Output the (x, y) coordinate of the center of the cell containing the given text.  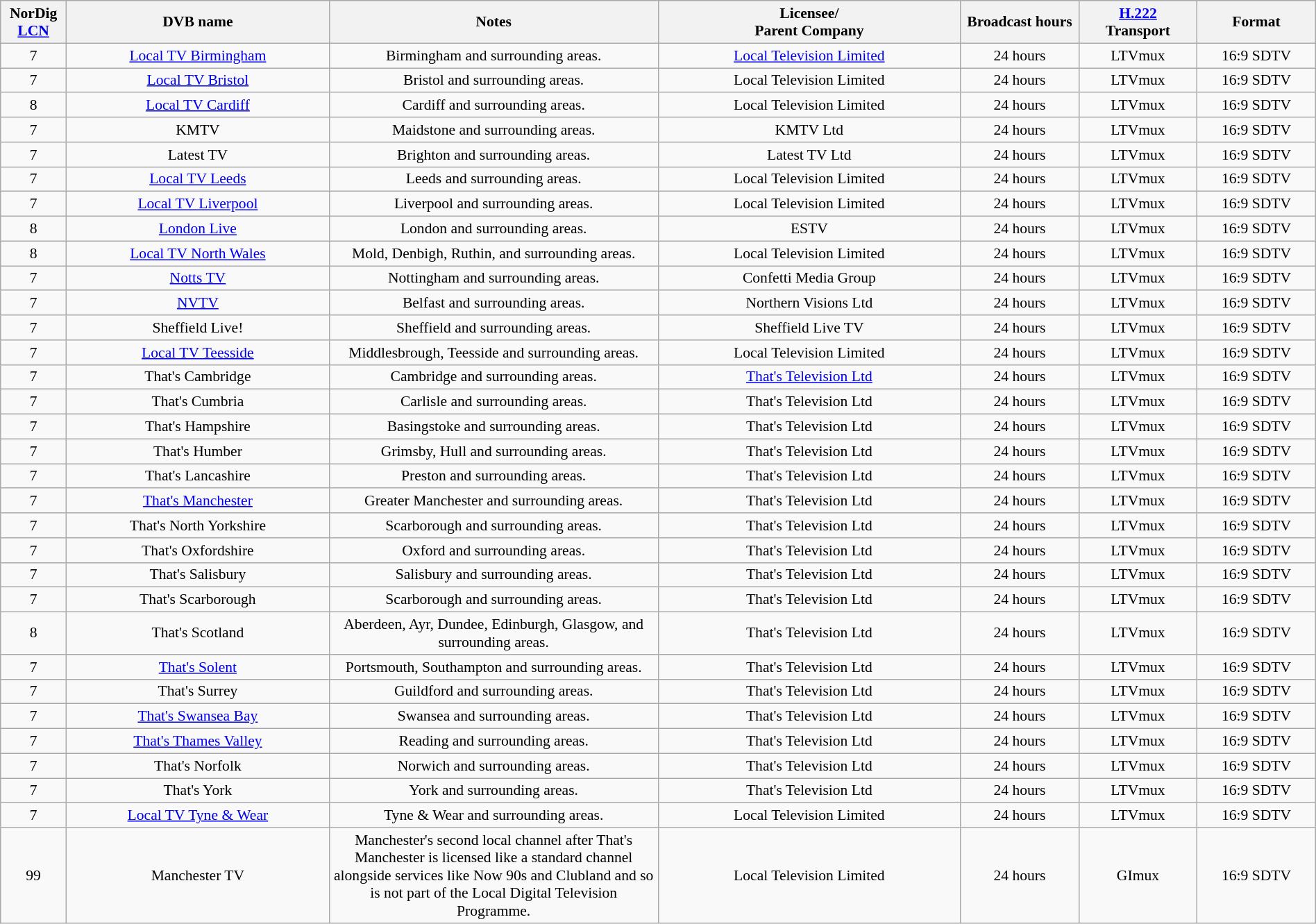
London and surrounding areas. (493, 229)
Brighton and surrounding areas. (493, 155)
Northern Visions Ltd (809, 303)
Preston and surrounding areas. (493, 476)
Salisbury and surrounding areas. (493, 575)
NorDig LCN (33, 22)
Portsmouth, Southampton and surrounding areas. (493, 667)
Greater Manchester and surrounding areas. (493, 501)
Liverpool and surrounding areas. (493, 204)
Middlesbrough, Teesside and surrounding areas. (493, 353)
KMTV (197, 130)
Local TV Tyne & Wear (197, 816)
Norwich and surrounding areas. (493, 766)
Cambridge and surrounding areas. (493, 377)
Notes (493, 22)
That's Thames Valley (197, 741)
That's Scotland (197, 633)
Tyne & Wear and surrounding areas. (493, 816)
Broadcast hours (1020, 22)
DVB name (197, 22)
H.222Transport (1138, 22)
NVTV (197, 303)
Local TV Liverpool (197, 204)
Basingstoke and surrounding areas. (493, 427)
Local TV Bristol (197, 81)
That's Manchester (197, 501)
That's Humber (197, 451)
Reading and surrounding areas. (493, 741)
Format (1256, 22)
That's Hampshire (197, 427)
Maidstone and surrounding areas. (493, 130)
Local TV Birmingham (197, 56)
KMTV Ltd (809, 130)
That's York (197, 791)
ESTV (809, 229)
That's Norfolk (197, 766)
Nottingham and surrounding areas. (493, 278)
That's Oxfordshire (197, 551)
That's Cumbria (197, 402)
York and surrounding areas. (493, 791)
Cardiff and surrounding areas. (493, 106)
Local TV Teesside (197, 353)
Local TV Leeds (197, 179)
Aberdeen, Ayr, Dundee, Edinburgh, Glasgow, and surrounding areas. (493, 633)
Bristol and surrounding areas. (493, 81)
Leeds and surrounding areas. (493, 179)
Carlisle and surrounding areas. (493, 402)
That's Surrey (197, 691)
Local TV Cardiff (197, 106)
That's Salisbury (197, 575)
That's Scarborough (197, 600)
Mold, Denbigh, Ruthin, and surrounding areas. (493, 253)
London Live (197, 229)
GImux (1138, 875)
That's Solent (197, 667)
That's Swansea Bay (197, 716)
Latest TV Ltd (809, 155)
Sheffield and surrounding areas. (493, 328)
Notts TV (197, 278)
Local TV North Wales (197, 253)
Sheffield Live! (197, 328)
That's Cambridge (197, 377)
99 (33, 875)
Licensee/Parent Company (809, 22)
Belfast and surrounding areas. (493, 303)
Birmingham and surrounding areas. (493, 56)
Confetti Media Group (809, 278)
Sheffield Live TV (809, 328)
Manchester TV (197, 875)
Swansea and surrounding areas. (493, 716)
Guildford and surrounding areas. (493, 691)
That's Lancashire (197, 476)
That's North Yorkshire (197, 526)
Oxford and surrounding areas. (493, 551)
Grimsby, Hull and surrounding areas. (493, 451)
Latest TV (197, 155)
